Scan for the cell matching the given text and deliver its (x, y) coordinate at center. 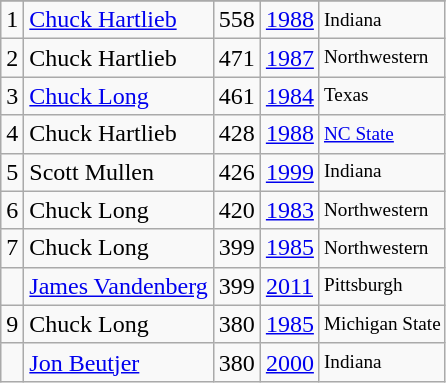
6 (12, 210)
Jon Beutjer (118, 362)
2 (12, 58)
James Vandenberg (118, 286)
Scott Mullen (118, 172)
426 (236, 172)
5 (12, 172)
1999 (290, 172)
9 (12, 324)
428 (236, 134)
2011 (290, 286)
3 (12, 96)
4 (12, 134)
1987 (290, 58)
Michigan State (382, 324)
NC State (382, 134)
1983 (290, 210)
1 (12, 20)
Pittsburgh (382, 286)
7 (12, 248)
1984 (290, 96)
471 (236, 58)
2000 (290, 362)
Texas (382, 96)
461 (236, 96)
420 (236, 210)
558 (236, 20)
